Provide the (X, Y) coordinate of the cell's center where the given text is located.  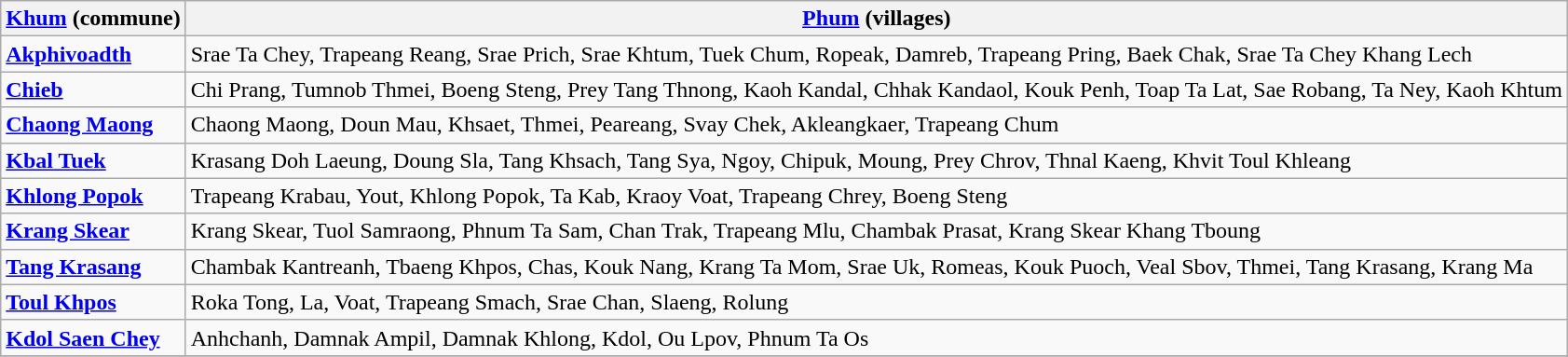
Akphivoadth (93, 54)
Kdol Saen Chey (93, 337)
Krang Skear (93, 231)
Chaong Maong (93, 125)
Khum (commune) (93, 19)
Trapeang Krabau, Yout, Khlong Popok, Ta Kab, Kraoy Voat, Trapeang Chrey, Boeng Steng (876, 196)
Chieb (93, 89)
Krang Skear, Tuol Samraong, Phnum Ta Sam, Chan Trak, Trapeang Mlu, Chambak Prasat, Krang Skear Khang Tboung (876, 231)
Chambak Kantreanh, Tbaeng Khpos, Chas, Kouk Nang, Krang Ta Mom, Srae Uk, Romeas, Kouk Puoch, Veal Sbov, Thmei, Tang Krasang, Krang Ma (876, 267)
Tang Krasang (93, 267)
Phum (villages) (876, 19)
Kbal Tuek (93, 160)
Srae Ta Chey, Trapeang Reang, Srae Prich, Srae Khtum, Tuek Chum, Ropeak, Damreb, Trapeang Pring, Baek Chak, Srae Ta Chey Khang Lech (876, 54)
Krasang Doh Laeung, Doung Sla, Tang Khsach, Tang Sya, Ngoy, Chipuk, Moung, Prey Chrov, Thnal Kaeng, Khvit Toul Khleang (876, 160)
Khlong Popok (93, 196)
Chi Prang, Tumnob Thmei, Boeng Steng, Prey Tang Thnong, Kaoh Kandal, Chhak Kandaol, Kouk Penh, Toap Ta Lat, Sae Robang, Ta Ney, Kaoh Khtum (876, 89)
Anhchanh, Damnak Ampil, Damnak Khlong, Kdol, Ou Lpov, Phnum Ta Os (876, 337)
Chaong Maong, Doun Mau, Khsaet, Thmei, Peareang, Svay Chek, Akleangkaer, Trapeang Chum (876, 125)
Roka Tong, La, Voat, Trapeang Smach, Srae Chan, Slaeng, Rolung (876, 302)
Toul Khpos (93, 302)
